Identify which cell holds the provided text, then report its (X, Y) central coordinate. 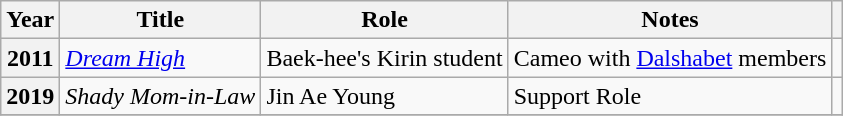
2019 (30, 96)
Dream High (160, 58)
Shady Mom-in-Law (160, 96)
Title (160, 20)
Support Role (670, 96)
Notes (670, 20)
Jin Ae Young (384, 96)
Cameo with Dalshabet members (670, 58)
2011 (30, 58)
Baek-hee's Kirin student (384, 58)
Year (30, 20)
Role (384, 20)
